Search for the cell housing the specified text and yield its (x, y) center coordinate. 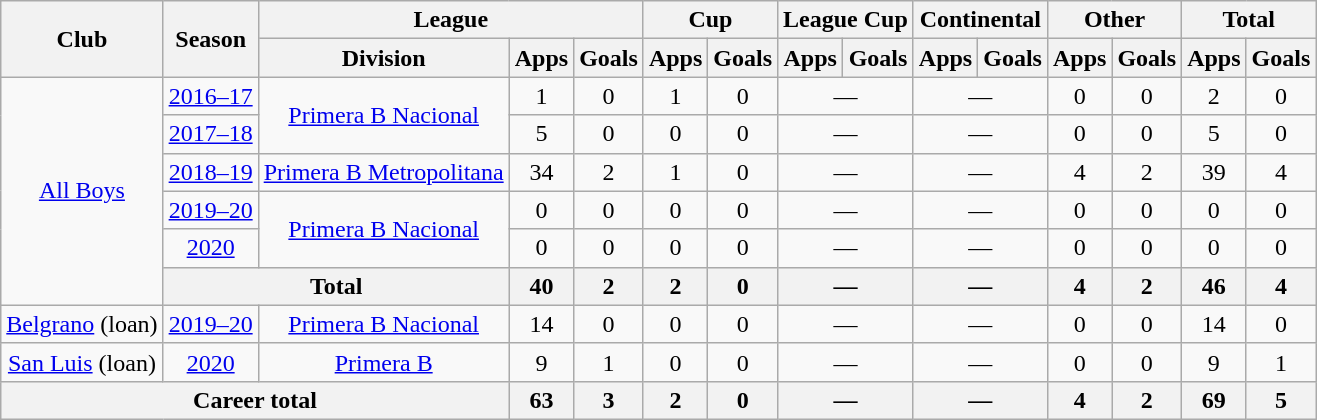
League Cup (846, 20)
46 (1214, 286)
63 (541, 400)
Season (210, 39)
Primera B (384, 362)
Club (82, 39)
San Luis (loan) (82, 362)
Division (384, 58)
2016–17 (210, 96)
Continental (980, 20)
69 (1214, 400)
39 (1214, 172)
2018–19 (210, 172)
All Boys (82, 191)
Other (1114, 20)
League (450, 20)
Primera B Metropolitana (384, 172)
40 (541, 286)
Career total (255, 400)
Belgrano (loan) (82, 324)
3 (609, 400)
Cup (710, 20)
2017–18 (210, 134)
34 (541, 172)
